From the cell containing the given text, extract its center point as [X, Y] coordinate. 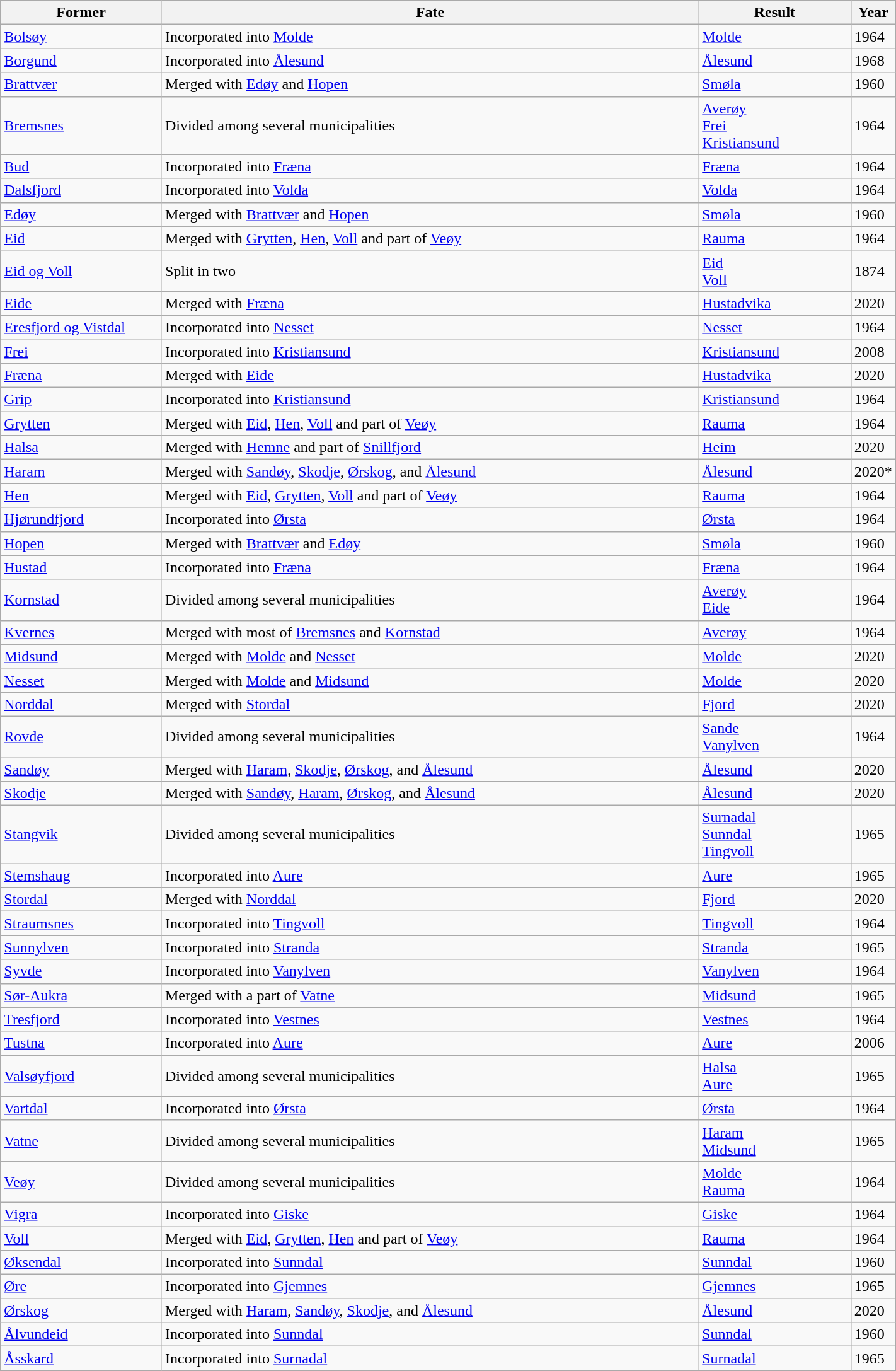
Vestnes [775, 1019]
Kvernes [81, 632]
Rovde [81, 736]
Merged with Molde and Nesset [430, 656]
Merged with Eide [430, 376]
Incorporated into Volda [430, 190]
Surnadal [775, 1358]
Sør-Aukra [81, 995]
Gjemnes [775, 1287]
Stemshaug [81, 876]
Fate [430, 13]
1968 [873, 61]
Merged with Edøy and Hopen [430, 84]
SandeVanylven [775, 736]
Former [81, 13]
2008 [873, 351]
Voll [81, 1239]
Merged with Hemne and part of Snillfjord [430, 448]
Edøy [81, 214]
Incorporated into Surnadal [430, 1358]
Merged with Brattvær and Hopen [430, 214]
Incorporated into Nesset [430, 327]
Merged with most of Bremsnes and Kornstad [430, 632]
1874 [873, 271]
Result [775, 13]
Volda [775, 190]
Merged with Grytten, Hen, Voll and part of Veøy [430, 238]
Merged with Norddal [430, 900]
Hustad [81, 567]
Øksendal [81, 1263]
Averøy [775, 632]
Merged with Eid, Grytten, Voll and part of Veøy [430, 495]
AverøyFreiKristiansund [775, 125]
Hjørundfjord [81, 519]
Stangvik [81, 835]
Merged with a part of Vatne [430, 995]
Grytten [81, 424]
Heim [775, 448]
Ørskog [81, 1310]
HaramMidsund [775, 1141]
Dalsfjord [81, 190]
AverøyEide [775, 600]
Åsskard [81, 1358]
SurnadalSunndalTingvoll [775, 835]
Hopen [81, 543]
Vartdal [81, 1108]
Straumsnes [81, 923]
Incorporated into Vestnes [430, 1019]
Veøy [81, 1181]
Bolsøy [81, 37]
Skodje [81, 794]
Incorporated into Vanylven [430, 971]
Brattvær [81, 84]
Borgund [81, 61]
Tustna [81, 1043]
Merged with Brattvær and Edøy [430, 543]
Incorporated into Giske [430, 1214]
Norddal [81, 704]
2006 [873, 1043]
Bud [81, 166]
Merged with Eid, Grytten, Hen and part of Veøy [430, 1239]
2020* [873, 471]
Frei [81, 351]
Split in two [430, 271]
Eid og Voll [81, 271]
Valsøyfjord [81, 1075]
Kornstad [81, 600]
Stranda [775, 947]
Incorporated into Gjemnes [430, 1287]
Stordal [81, 900]
Vigra [81, 1214]
Incorporated into Stranda [430, 947]
Year [873, 13]
Merged with Sandøy, Haram, Ørskog, and Ålesund [430, 794]
Incorporated into Ålesund [430, 61]
Eide [81, 303]
Eid [81, 238]
Merged with Haram, Sandøy, Skodje, and Ålesund [430, 1310]
Grip [81, 400]
EidVoll [775, 271]
Eresfjord og Vistdal [81, 327]
Incorporated into Molde [430, 37]
Tingvoll [775, 923]
Merged with Fræna [430, 303]
Vanylven [775, 971]
Sunnylven [81, 947]
MoldeRauma [775, 1181]
Tresfjord [81, 1019]
Hen [81, 495]
Haram [81, 471]
Merged with Haram, Skodje, Ørskog, and Ålesund [430, 770]
HalsaAure [775, 1075]
Merged with Stordal [430, 704]
Vatne [81, 1141]
Merged with Sandøy, Skodje, Ørskog, and Ålesund [430, 471]
Incorporated into Tingvoll [430, 923]
Ålvundeid [81, 1334]
Øre [81, 1287]
Halsa [81, 448]
Sandøy [81, 770]
Merged with Eid, Hen, Voll and part of Veøy [430, 424]
Bremsnes [81, 125]
Giske [775, 1214]
Merged with Molde and Midsund [430, 680]
Syvde [81, 971]
